From the cell containing the given text, extract its center point as [X, Y] coordinate. 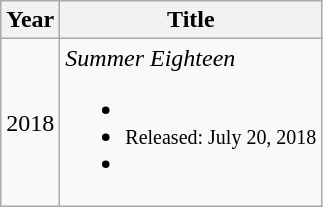
Summer EighteenReleased: July 20, 2018 [191, 122]
Year [30, 20]
2018 [30, 122]
Title [191, 20]
